Detect which cell encompasses the target text, then output its [x, y] center coordinate. 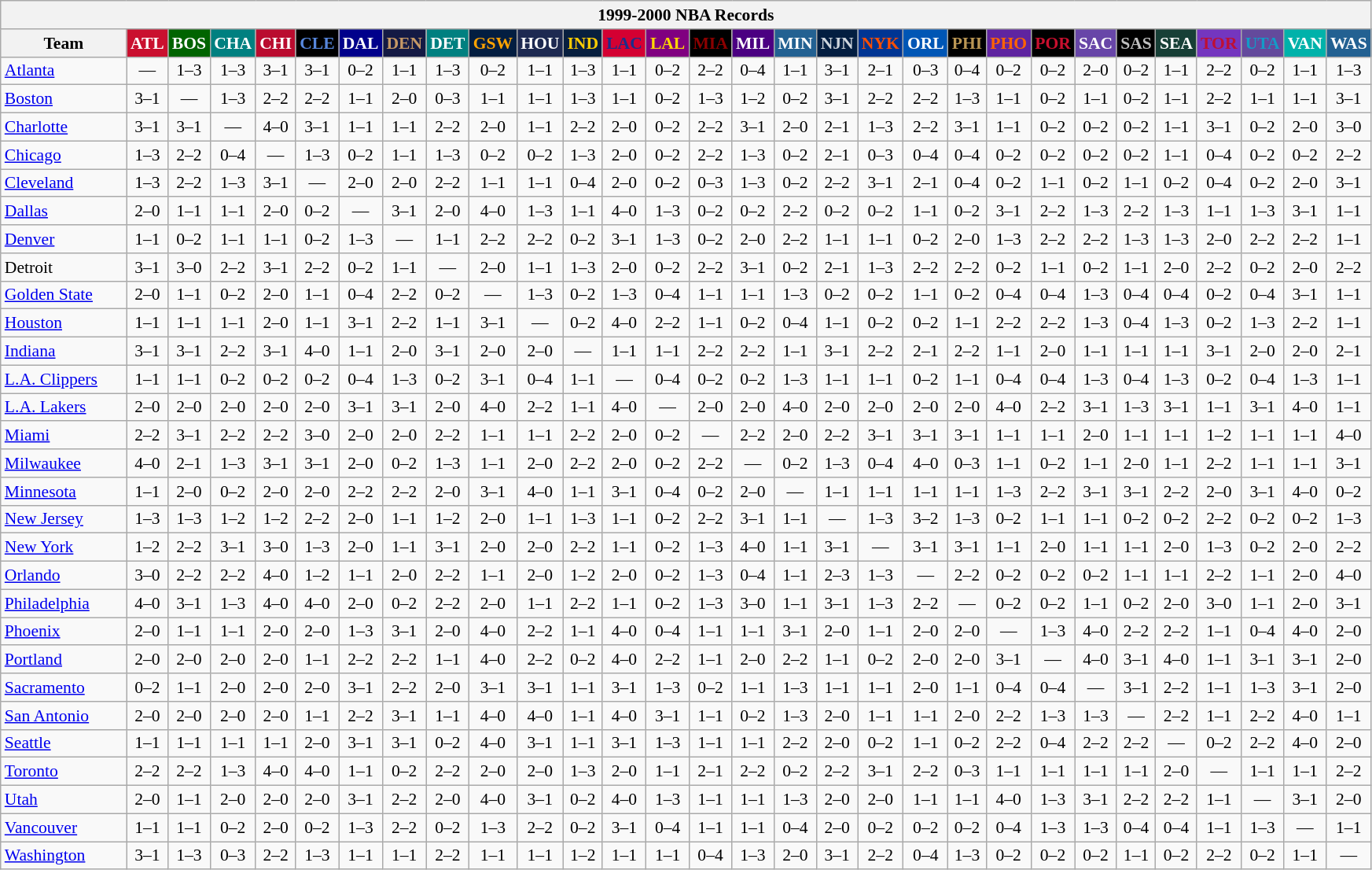
MIL [753, 43]
SEA [1176, 43]
ATL [148, 43]
Atlanta [64, 71]
NJN [837, 43]
Philadelphia [64, 603]
L.A. Lakers [64, 407]
Miami [64, 436]
Indiana [64, 352]
PHI [967, 43]
BOS [189, 43]
New York [64, 547]
Houston [64, 323]
3–2 [926, 519]
DET [448, 43]
Cleveland [64, 183]
CLE [318, 43]
Utah [64, 800]
Sacramento [64, 688]
GSW [494, 43]
TOR [1219, 43]
Dallas [64, 212]
Charlotte [64, 127]
MIN [795, 43]
Detroit [64, 267]
CHI [275, 43]
WAS [1349, 43]
Minnesota [64, 492]
Denver [64, 239]
Team [64, 43]
NYK [881, 43]
Portland [64, 660]
L.A. Clippers [64, 379]
PHO [1008, 43]
2–3 [837, 576]
Milwaukee [64, 463]
POR [1053, 43]
LAL [668, 43]
DAL [361, 43]
MIA [710, 43]
Chicago [64, 155]
VAN [1305, 43]
CHA [233, 43]
Orlando [64, 576]
1999-2000 NBA Records [686, 15]
Seattle [64, 743]
SAS [1136, 43]
LAC [624, 43]
Boston [64, 99]
IND [583, 43]
Vancouver [64, 828]
SAC [1096, 43]
ORL [926, 43]
Toronto [64, 772]
Washington [64, 856]
New Jersey [64, 519]
Phoenix [64, 632]
San Antonio [64, 716]
DEN [404, 43]
HOU [539, 43]
Golden State [64, 295]
UTA [1263, 43]
